Scan for the cell matching the given text and deliver its (X, Y) coordinate at center. 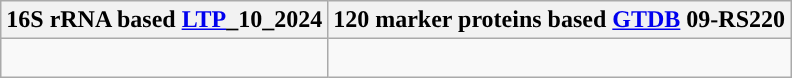
120 marker proteins based GTDB 09-RS220 (560, 20)
16S rRNA based LTP_10_2024 (164, 20)
